For the text-containing cell, return its midpoint in (x, y) coordinate format. 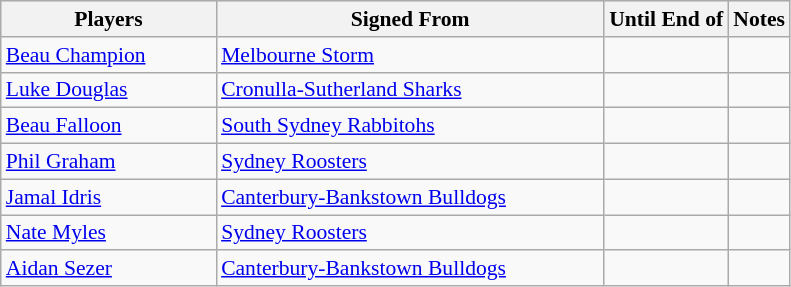
Beau Falloon (108, 126)
Signed From (410, 19)
Beau Champion (108, 55)
Players (108, 19)
Melbourne Storm (410, 55)
Notes (759, 19)
Luke Douglas (108, 90)
South Sydney Rabbitohs (410, 126)
Cronulla-Sutherland Sharks (410, 90)
Phil Graham (108, 162)
Until End of (666, 19)
Jamal Idris (108, 197)
Aidan Sezer (108, 269)
Nate Myles (108, 233)
